Identify which cell holds the provided text, then report its (x, y) central coordinate. 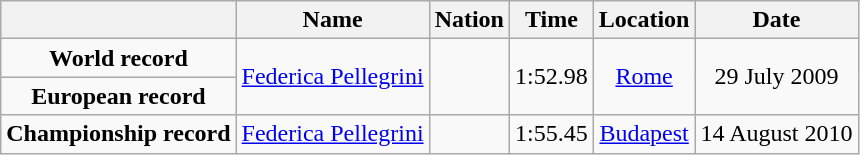
Date (776, 20)
European record (118, 96)
Rome (644, 77)
Budapest (644, 134)
Nation (469, 20)
1:55.45 (552, 134)
Name (332, 20)
Championship record (118, 134)
Location (644, 20)
World record (118, 58)
1:52.98 (552, 77)
14 August 2010 (776, 134)
Time (552, 20)
29 July 2009 (776, 77)
